Extract the (x, y) coordinate from the center of the cell holding the provided text.  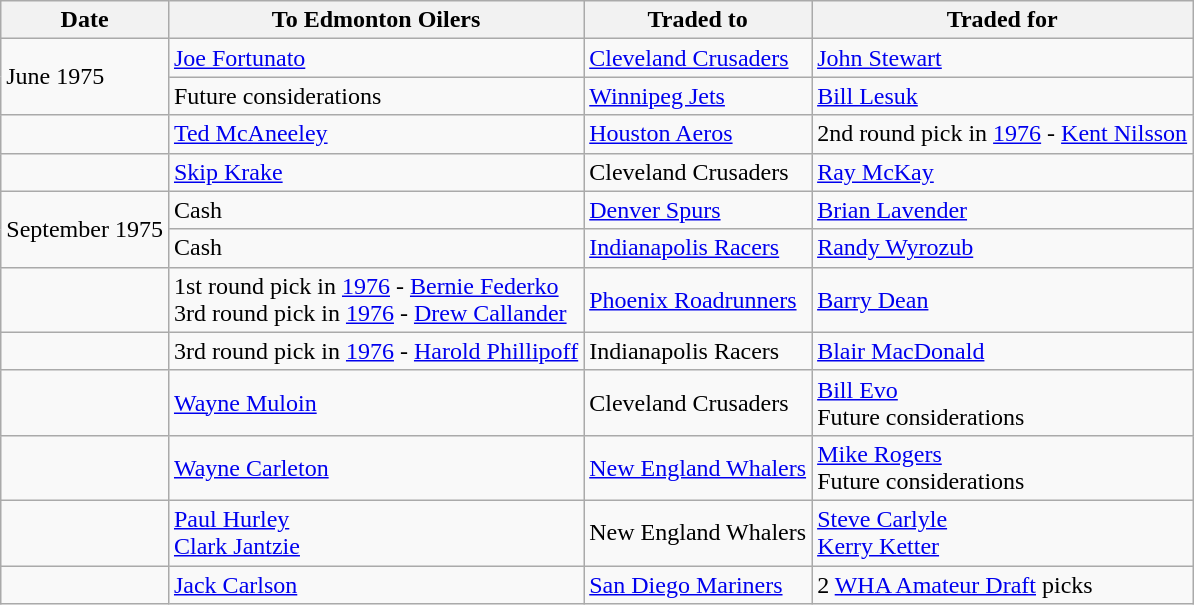
Denver Spurs (698, 210)
Bill EvoFuture considerations (1002, 402)
Steve CarlyleKerry Ketter (1002, 532)
2nd round pick in 1976 - Kent Nilsson (1002, 134)
2 WHA Amateur Draft picks (1002, 585)
Mike RogersFuture considerations (1002, 468)
Future considerations (376, 96)
June 1975 (85, 77)
Paul HurleyClark Jantzie (376, 532)
Jack Carlson (376, 585)
Winnipeg Jets (698, 96)
Traded for (1002, 20)
Phoenix Roadrunners (698, 300)
Barry Dean (1002, 300)
Blair MacDonald (1002, 351)
Randy Wyrozub (1002, 248)
1st round pick in 1976 - Bernie Federko3rd round pick in 1976 - Drew Callander (376, 300)
Skip Krake (376, 172)
Wayne Muloin (376, 402)
Joe Fortunato (376, 58)
Brian Lavender (1002, 210)
Ted McAneeley (376, 134)
San Diego Mariners (698, 585)
Wayne Carleton (376, 468)
John Stewart (1002, 58)
Houston Aeros (698, 134)
Traded to (698, 20)
To Edmonton Oilers (376, 20)
3rd round pick in 1976 - Harold Phillipoff (376, 351)
Date (85, 20)
Bill Lesuk (1002, 96)
September 1975 (85, 229)
Ray McKay (1002, 172)
